Detect which cell encompasses the target text, then output its (X, Y) center coordinate. 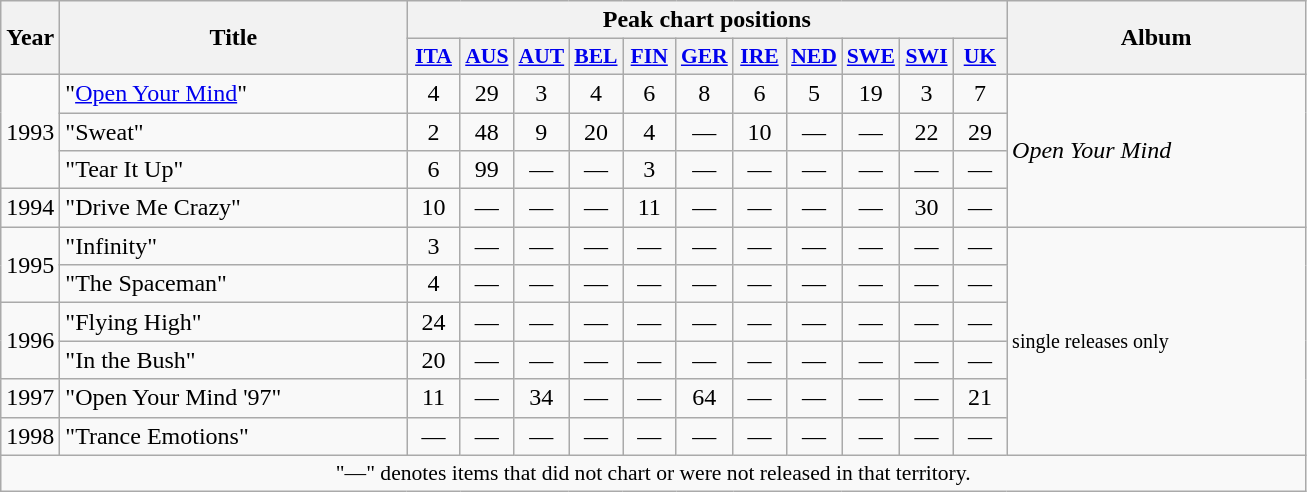
48 (486, 131)
1996 (30, 341)
UK (980, 57)
Album (1156, 38)
NED (814, 57)
5 (814, 93)
AUT (542, 57)
FIN (650, 57)
"Open Your Mind '97" (234, 398)
1998 (30, 436)
24 (434, 322)
single releases only (1156, 341)
"The Spaceman" (234, 284)
34 (542, 398)
"Sweat" (234, 131)
Title (234, 38)
1994 (30, 208)
99 (486, 170)
GER (704, 57)
22 (926, 131)
SWE (871, 57)
8 (704, 93)
2 (434, 131)
1997 (30, 398)
64 (704, 398)
Year (30, 38)
"Infinity" (234, 246)
19 (871, 93)
"Open Your Mind" (234, 93)
AUS (486, 57)
9 (542, 131)
"Flying High" (234, 322)
"Tear It Up" (234, 170)
1993 (30, 131)
"Drive Me Crazy" (234, 208)
30 (926, 208)
ITA (434, 57)
21 (980, 398)
Peak chart positions (707, 20)
7 (980, 93)
"In the Bush" (234, 360)
SWI (926, 57)
Open Your Mind (1156, 150)
1995 (30, 265)
BEL (596, 57)
"Trance Emotions" (234, 436)
"—" denotes items that did not chart or were not released in that territory. (654, 473)
IRE (760, 57)
